Determine the (X, Y) coordinate at the center of the cell enclosing the given text.  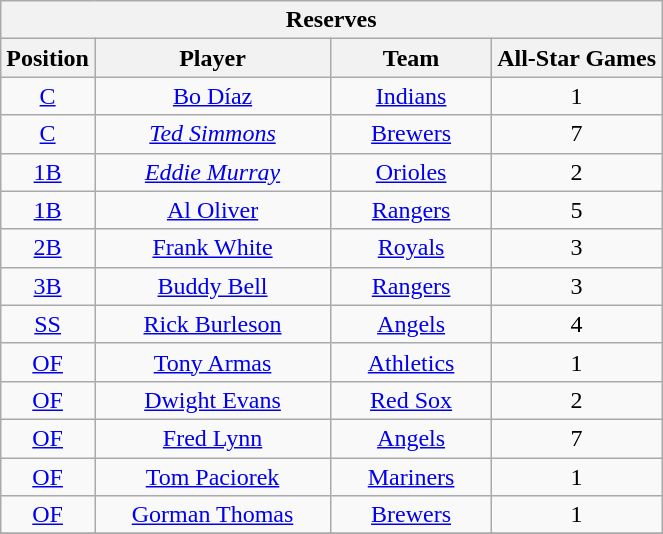
Dwight Evans (212, 400)
Athletics (412, 362)
Eddie Murray (212, 172)
Red Sox (412, 400)
3B (48, 286)
Bo Díaz (212, 96)
Royals (412, 248)
Player (212, 58)
Position (48, 58)
Indians (412, 96)
Buddy Bell (212, 286)
SS (48, 324)
Frank White (212, 248)
Tony Armas (212, 362)
Rick Burleson (212, 324)
4 (577, 324)
Gorman Thomas (212, 515)
Tom Paciorek (212, 477)
Orioles (412, 172)
Team (412, 58)
All-Star Games (577, 58)
Fred Lynn (212, 438)
2B (48, 248)
Ted Simmons (212, 134)
Mariners (412, 477)
Reserves (332, 20)
Al Oliver (212, 210)
5 (577, 210)
